From the cell containing the given text, extract its center point as (x, y) coordinate. 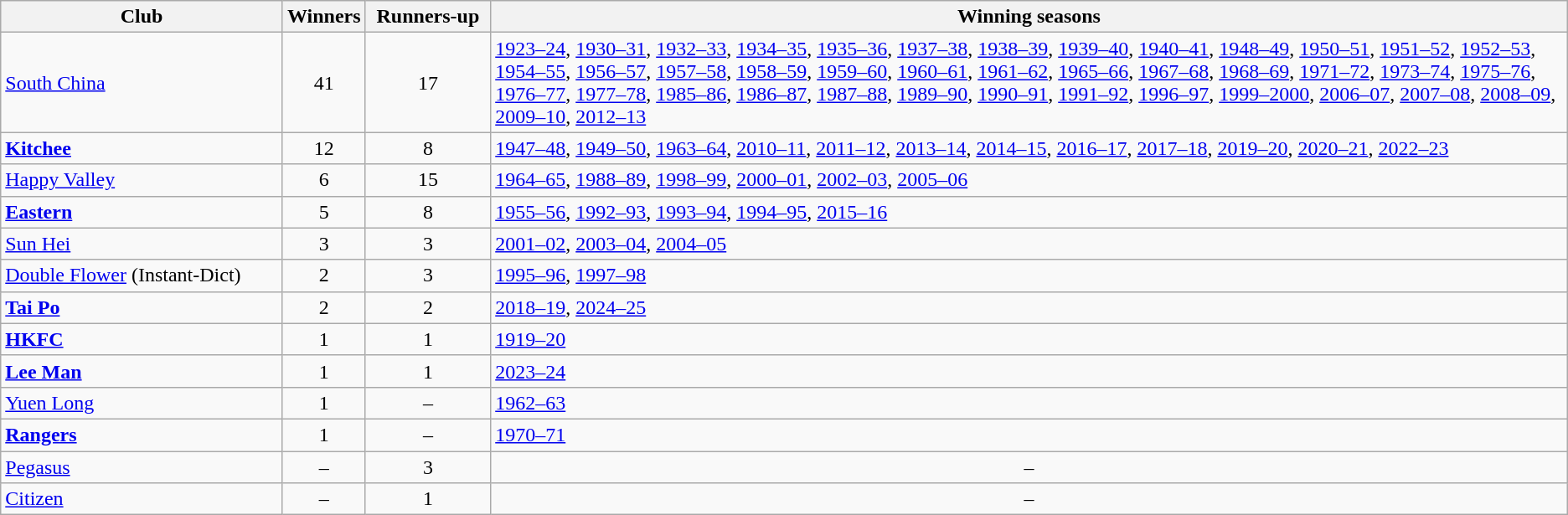
17 (428, 82)
1955–56, 1992–93, 1993–94, 1994–95, 2015–16 (1029, 212)
1995–96, 1997–98 (1029, 276)
Club (142, 17)
1947–48, 1949–50, 1963–64, 2010–11, 2011–12, 2013–14, 2014–15, 2016–17, 2017–18, 2019–20, 2020–21, 2022–23 (1029, 148)
1962–63 (1029, 403)
Winners (323, 17)
12 (323, 148)
Eastern (142, 212)
5 (323, 212)
Yuen Long (142, 403)
Kitchee (142, 148)
Runners-up (428, 17)
Lee Man (142, 371)
2018–19, 2024–25 (1029, 307)
HKFC (142, 339)
2001–02, 2003–04, 2004–05 (1029, 244)
Sun Hei (142, 244)
Double Flower (Instant-Dict) (142, 276)
41 (323, 82)
Rangers (142, 435)
15 (428, 180)
Tai Po (142, 307)
1919–20 (1029, 339)
Citizen (142, 499)
Pegasus (142, 466)
Winning seasons (1029, 17)
1970–71 (1029, 435)
2023–24 (1029, 371)
South China (142, 82)
6 (323, 180)
Happy Valley (142, 180)
1964–65, 1988–89, 1998–99, 2000–01, 2002–03, 2005–06 (1029, 180)
